Locate the cell with the specified text and output its [x, y] center coordinate. 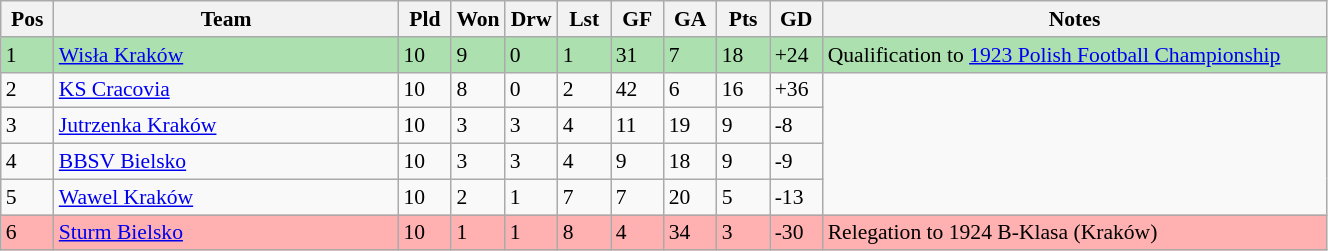
-8 [796, 126]
Qualification to 1923 Polish Football Championship [1075, 55]
BBSV Bielsko [226, 162]
Wisła Kraków [226, 55]
11 [638, 126]
Relegation to 1924 B-Klasa (Kraków) [1075, 233]
Lst [584, 19]
31 [638, 55]
Notes [1075, 19]
34 [690, 233]
Won [478, 19]
Jutrzenka Kraków [226, 126]
KS Cracovia [226, 90]
+24 [796, 55]
GF [638, 19]
GA [690, 19]
Team [226, 19]
20 [690, 197]
Pld [424, 19]
-30 [796, 233]
Pos [28, 19]
GD [796, 19]
42 [638, 90]
-9 [796, 162]
+36 [796, 90]
-13 [796, 197]
16 [744, 90]
19 [690, 126]
Wawel Kraków [226, 197]
Sturm Bielsko [226, 233]
Drw [532, 19]
Pts [744, 19]
